Return (X, Y) of the center of cell containing provided text 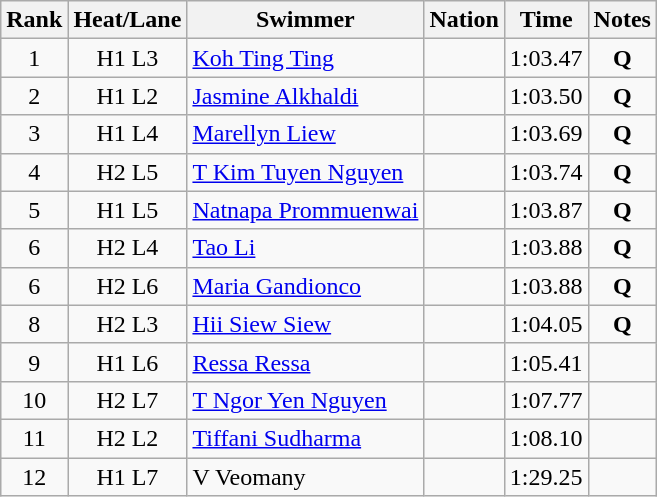
1:03.87 (546, 210)
Time (546, 20)
H2 L3 (128, 324)
Ressa Ressa (306, 362)
H1 L4 (128, 134)
T Kim Tuyen Nguyen (306, 172)
1:08.10 (546, 438)
H2 L7 (128, 400)
Hii Siew Siew (306, 324)
Natnapa Prommuenwai (306, 210)
H1 L2 (128, 96)
Rank (34, 20)
1:04.05 (546, 324)
Swimmer (306, 20)
Maria Gandionco (306, 286)
1:03.69 (546, 134)
2 (34, 96)
Jasmine Alkhaldi (306, 96)
5 (34, 210)
Notes (622, 20)
Tiffani Sudharma (306, 438)
1:03.74 (546, 172)
Nation (464, 20)
11 (34, 438)
10 (34, 400)
H1 L5 (128, 210)
Koh Ting Ting (306, 58)
T Ngor Yen Nguyen (306, 400)
V Veomany (306, 477)
H2 L4 (128, 248)
H1 L3 (128, 58)
H1 L6 (128, 362)
12 (34, 477)
8 (34, 324)
H2 L2 (128, 438)
1:07.77 (546, 400)
H2 L5 (128, 172)
1 (34, 58)
H2 L6 (128, 286)
Marellyn Liew (306, 134)
1:05.41 (546, 362)
4 (34, 172)
9 (34, 362)
Heat/Lane (128, 20)
H1 L7 (128, 477)
1:29.25 (546, 477)
Tao Li (306, 248)
1:03.50 (546, 96)
3 (34, 134)
1:03.47 (546, 58)
